Locate the cell with the specified text and output its (X, Y) center coordinate. 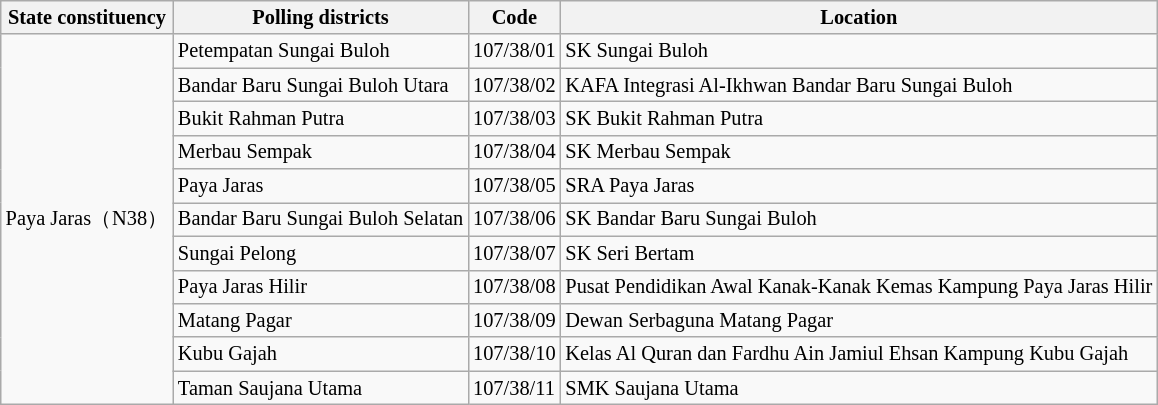
Kelas Al Quran dan Fardhu Ain Jamiul Ehsan Kampung Kubu Gajah (858, 354)
Paya Jaras (320, 186)
Dewan Serbaguna Matang Pagar (858, 320)
107/38/08 (514, 287)
Paya Jaras Hilir (320, 287)
SK Bandar Baru Sungai Buloh (858, 219)
SK Sungai Buloh (858, 51)
SK Bukit Rahman Putra (858, 118)
107/38/09 (514, 320)
Bukit Rahman Putra (320, 118)
107/38/05 (514, 186)
Taman Saujana Utama (320, 388)
State constituency (87, 17)
SRA Paya Jaras (858, 186)
KAFA Integrasi Al-Ikhwan Bandar Baru Sungai Buloh (858, 85)
107/38/02 (514, 85)
107/38/06 (514, 219)
Pusat Pendidikan Awal Kanak-Kanak Kemas Kampung Paya Jaras Hilir (858, 287)
107/38/04 (514, 152)
Location (858, 17)
Petempatan Sungai Buloh (320, 51)
Merbau Sempak (320, 152)
107/38/03 (514, 118)
107/38/01 (514, 51)
SK Seri Bertam (858, 253)
SMK Saujana Utama (858, 388)
107/38/11 (514, 388)
Bandar Baru Sungai Buloh Utara (320, 85)
107/38/07 (514, 253)
Sungai Pelong (320, 253)
107/38/10 (514, 354)
SK Merbau Sempak (858, 152)
Polling districts (320, 17)
Paya Jaras（N38） (87, 219)
Kubu Gajah (320, 354)
Code (514, 17)
Bandar Baru Sungai Buloh Selatan (320, 219)
Matang Pagar (320, 320)
